Scan for the cell matching the given text and deliver its [x, y] coordinate at center. 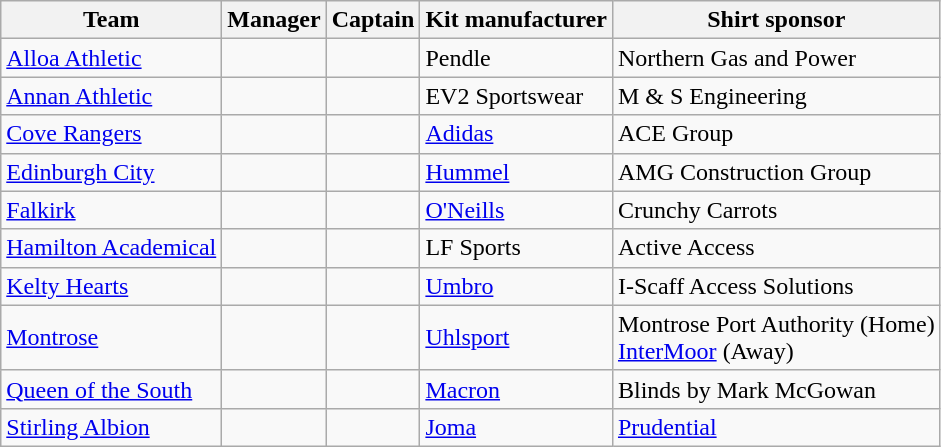
Uhlsport [516, 338]
Montrose Port Authority (Home)InterMoor (Away) [776, 338]
Alloa Athletic [112, 58]
Edinburgh City [112, 172]
Montrose [112, 338]
Cove Rangers [112, 134]
O'Neills [516, 210]
ACE Group [776, 134]
Queen of the South [112, 389]
Joma [516, 427]
Kelty Hearts [112, 286]
EV2 Sportswear [516, 96]
LF Sports [516, 248]
Annan Athletic [112, 96]
Macron [516, 389]
Active Access [776, 248]
M & S Engineering [776, 96]
Blinds by Mark McGowan [776, 389]
Adidas [516, 134]
Manager [274, 20]
Prudential [776, 427]
Hummel [516, 172]
I-Scaff Access Solutions [776, 286]
Stirling Albion [112, 427]
Shirt sponsor [776, 20]
Umbro [516, 286]
Kit manufacturer [516, 20]
Crunchy Carrots [776, 210]
Captain [373, 20]
Hamilton Academical [112, 248]
Falkirk [112, 210]
Pendle [516, 58]
AMG Construction Group [776, 172]
Northern Gas and Power [776, 58]
Team [112, 20]
